Find where the given text appears and provide that cell's center as (x, y) coordinate. 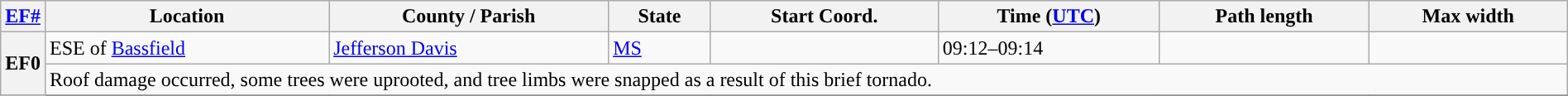
Time (UTC) (1049, 17)
EF0 (23, 64)
09:12–09:14 (1049, 48)
Location (187, 17)
Max width (1468, 17)
Roof damage occurred, some trees were uprooted, and tree limbs were snapped as a result of this brief tornado. (806, 79)
EF# (23, 17)
County / Parish (469, 17)
ESE of Bassfield (187, 48)
State (660, 17)
MS (660, 48)
Path length (1264, 17)
Jefferson Davis (469, 48)
Start Coord. (824, 17)
